Find where the given text appears and provide that cell's center as (X, Y) coordinate. 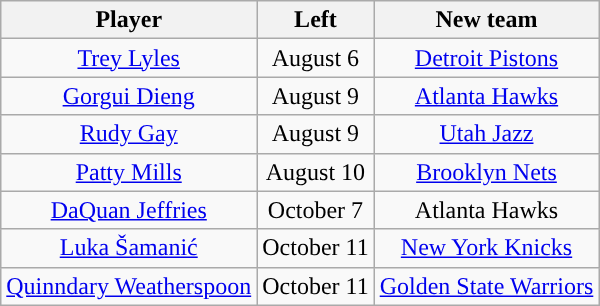
Brooklyn Nets (486, 172)
Luka Šamanić (129, 248)
Detroit Pistons (486, 58)
October 7 (316, 210)
New York Knicks (486, 248)
Gorgui Dieng (129, 96)
August 10 (316, 172)
Player (129, 20)
New team (486, 20)
Rudy Gay (129, 134)
Left (316, 20)
August 6 (316, 58)
Trey Lyles (129, 58)
Quinndary Weatherspoon (129, 286)
DaQuan Jeffries (129, 210)
Utah Jazz (486, 134)
Golden State Warriors (486, 286)
Patty Mills (129, 172)
